Search for the cell housing the specified text and yield its (X, Y) center coordinate. 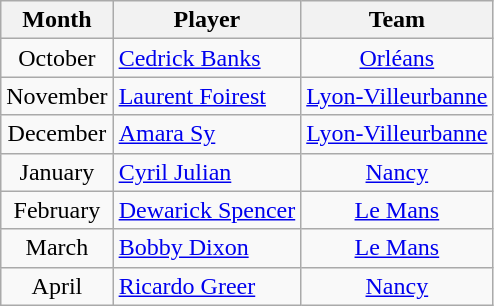
Bobby Dixon (207, 248)
March (57, 248)
Month (57, 20)
Cyril Julian (207, 172)
January (57, 172)
Dewarick Spencer (207, 210)
Amara Sy (207, 134)
Player (207, 20)
Laurent Foirest (207, 96)
November (57, 96)
December (57, 134)
Team (397, 20)
February (57, 210)
April (57, 286)
October (57, 58)
Ricardo Greer (207, 286)
Orléans (397, 58)
Cedrick Banks (207, 58)
